From the cell containing the given text, extract its center point as [x, y] coordinate. 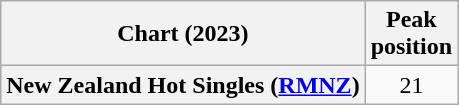
New Zealand Hot Singles (RMNZ) [183, 85]
21 [411, 85]
Chart (2023) [183, 34]
Peakposition [411, 34]
